Determine the (X, Y) coordinate at the center of the cell enclosing the given text.  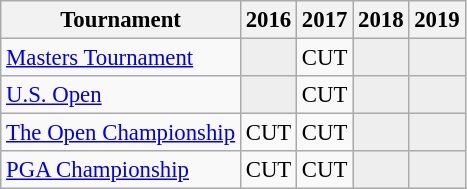
Masters Tournament (121, 58)
2019 (437, 20)
The Open Championship (121, 133)
2017 (325, 20)
2018 (381, 20)
Tournament (121, 20)
2016 (268, 20)
U.S. Open (121, 95)
PGA Championship (121, 170)
